Locate the cell with the specified text and output its (X, Y) center coordinate. 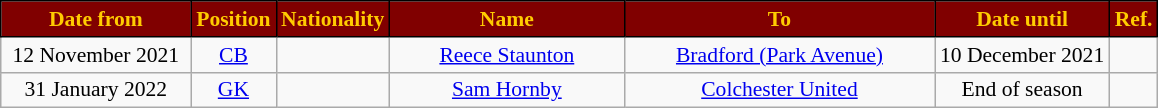
Bradford (Park Avenue) (779, 55)
Reece Staunton (506, 55)
End of season (1022, 90)
CB (234, 55)
Nationality (332, 19)
12 November 2021 (96, 55)
Colchester United (779, 90)
Position (234, 19)
10 December 2021 (1022, 55)
Name (506, 19)
Ref. (1134, 19)
Sam Hornby (506, 90)
31 January 2022 (96, 90)
Date from (96, 19)
Date until (1022, 19)
GK (234, 90)
To (779, 19)
